For the text-containing cell, return its midpoint in [x, y] coordinate format. 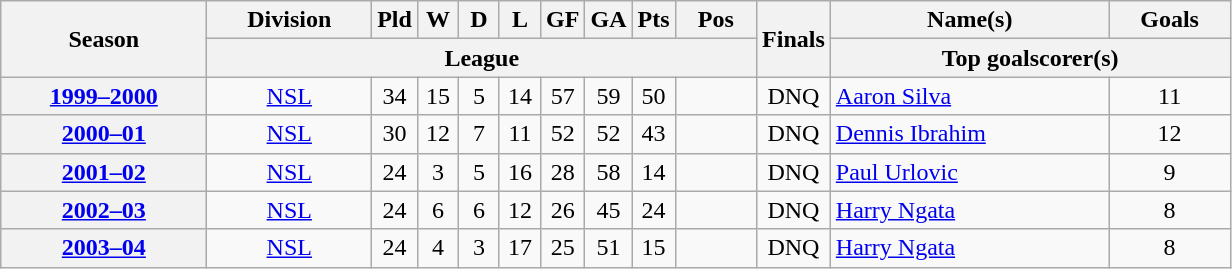
Dennis Ibrahim [970, 134]
GA [608, 20]
26 [563, 210]
51 [608, 248]
L [520, 20]
50 [654, 96]
2000–01 [104, 134]
28 [563, 172]
Finals [794, 39]
25 [563, 248]
Pos [716, 20]
7 [478, 134]
GF [563, 20]
Division [290, 20]
2001–02 [104, 172]
34 [395, 96]
D [478, 20]
43 [654, 134]
16 [520, 172]
Name(s) [970, 20]
57 [563, 96]
Season [104, 39]
4 [438, 248]
59 [608, 96]
W [438, 20]
Goals [1170, 20]
Pld [395, 20]
Paul Urlovic [970, 172]
2003–04 [104, 248]
1999–2000 [104, 96]
2002–03 [104, 210]
30 [395, 134]
9 [1170, 172]
Aaron Silva [970, 96]
Pts [654, 20]
17 [520, 248]
45 [608, 210]
Top goalscorer(s) [1030, 58]
58 [608, 172]
League [482, 58]
